Locate the cell with the specified text and output its (X, Y) center coordinate. 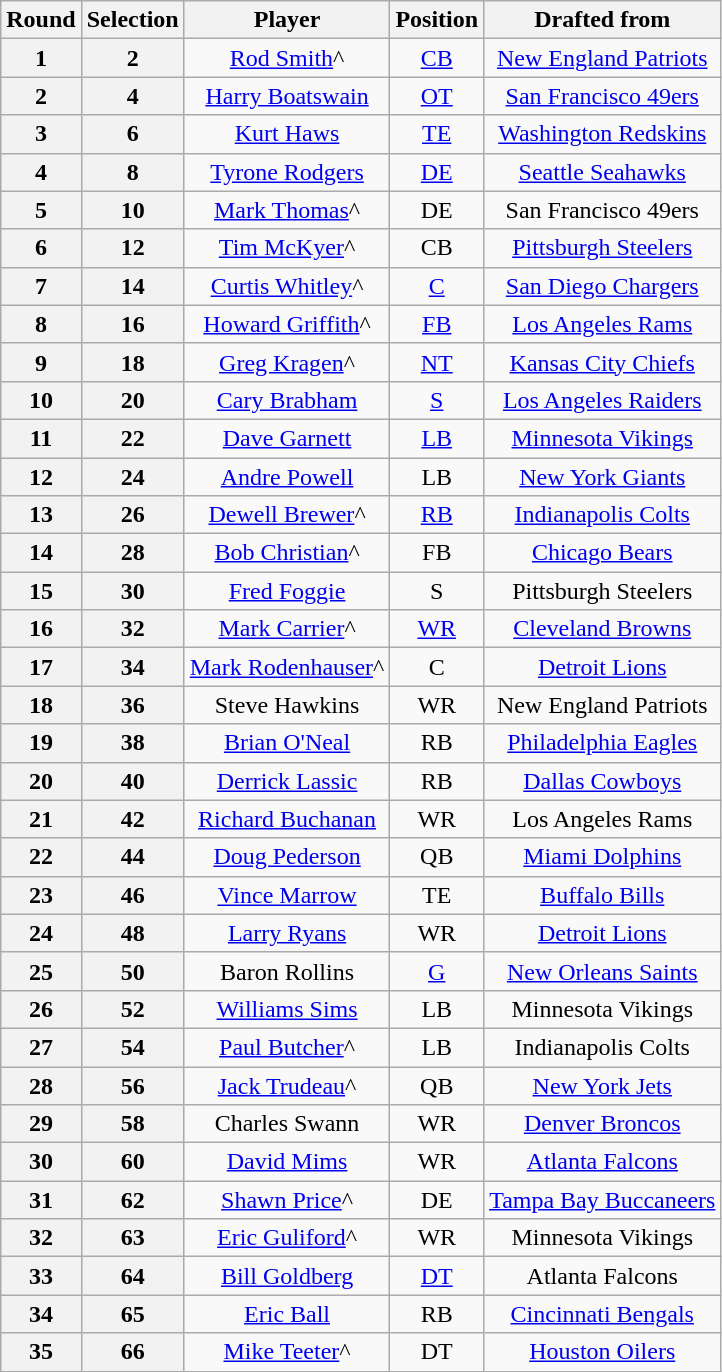
Paul Butcher^ (287, 1047)
David Mims (287, 1162)
Rod Smith^ (287, 58)
Dave Garnett (287, 438)
Williams Sims (287, 1009)
Buffalo Bills (602, 895)
Dallas Cowboys (602, 781)
5 (41, 210)
Shawn Price^ (287, 1200)
Andre Powell (287, 477)
Round (41, 20)
27 (41, 1047)
19 (41, 743)
Mark Thomas^ (287, 210)
Denver Broncos (602, 1124)
38 (132, 743)
58 (132, 1124)
Kansas City Chiefs (602, 362)
G (437, 971)
Curtis Whitley^ (287, 286)
63 (132, 1238)
Mark Rodenhauser^ (287, 667)
44 (132, 857)
17 (41, 667)
Charles Swann (287, 1124)
56 (132, 1085)
25 (41, 971)
Cary Brabham (287, 400)
Jack Trudeau^ (287, 1085)
Greg Kragen^ (287, 362)
62 (132, 1200)
23 (41, 895)
13 (41, 515)
40 (132, 781)
OT (437, 96)
Howard Griffith^ (287, 324)
35 (41, 1352)
Tyrone Rodgers (287, 172)
Bill Goldberg (287, 1276)
60 (132, 1162)
Cleveland Browns (602, 629)
New York Giants (602, 477)
Position (437, 20)
21 (41, 819)
Mark Carrier^ (287, 629)
50 (132, 971)
64 (132, 1276)
Baron Rollins (287, 971)
Derrick Lassic (287, 781)
Kurt Haws (287, 134)
7 (41, 286)
Seattle Seahawks (602, 172)
Selection (132, 20)
San Diego Chargers (602, 286)
New York Jets (602, 1085)
Houston Oilers (602, 1352)
52 (132, 1009)
Chicago Bears (602, 553)
Los Angeles Raiders (602, 400)
Vince Marrow (287, 895)
Tim McKyer^ (287, 248)
66 (132, 1352)
Mike Teeter^ (287, 1352)
Miami Dolphins (602, 857)
Eric Ball (287, 1314)
Eric Guliford^ (287, 1238)
Harry Boatswain (287, 96)
Richard Buchanan (287, 819)
Larry Ryans (287, 933)
Doug Pederson (287, 857)
Philadelphia Eagles (602, 743)
1 (41, 58)
New Orleans Saints (602, 971)
33 (41, 1276)
9 (41, 362)
NT (437, 362)
48 (132, 933)
Bob Christian^ (287, 553)
3 (41, 134)
54 (132, 1047)
Steve Hawkins (287, 705)
Cincinnati Bengals (602, 1314)
31 (41, 1200)
Brian O'Neal (287, 743)
42 (132, 819)
46 (132, 895)
Tampa Bay Buccaneers (602, 1200)
Drafted from (602, 20)
65 (132, 1314)
29 (41, 1124)
36 (132, 705)
Player (287, 20)
Washington Redskins (602, 134)
11 (41, 438)
Dewell Brewer^ (287, 515)
Fred Foggie (287, 591)
15 (41, 591)
